Scan for the cell matching the given text and deliver its (X, Y) coordinate at center. 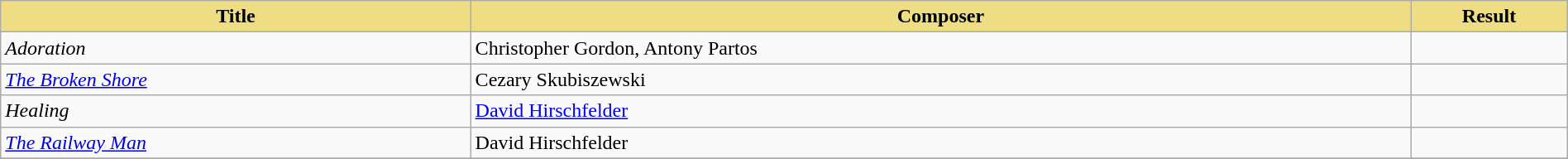
Title (236, 17)
The Broken Shore (236, 79)
Result (1489, 17)
Cezary Skubiszewski (941, 79)
Christopher Gordon, Antony Partos (941, 48)
Healing (236, 111)
The Railway Man (236, 142)
Adoration (236, 48)
Composer (941, 17)
